Provide the (x, y) coordinate of the cell's center where the given text is located.  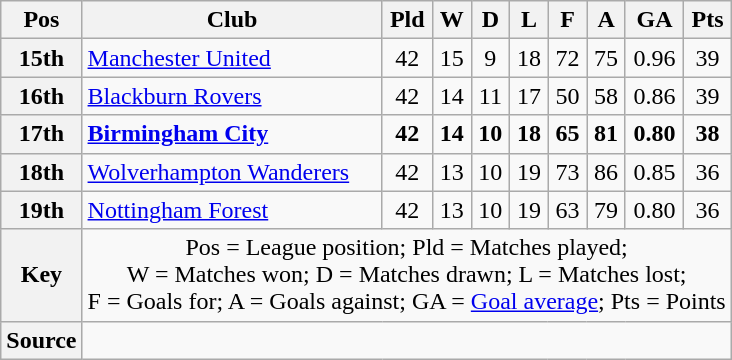
0.86 (654, 96)
75 (606, 58)
L (530, 20)
A (606, 20)
15 (452, 58)
F (568, 20)
0.85 (654, 172)
79 (606, 210)
17th (42, 134)
Pos (42, 20)
72 (568, 58)
Blackburn Rovers (232, 96)
65 (568, 134)
38 (708, 134)
17 (530, 96)
63 (568, 210)
Club (232, 20)
0.96 (654, 58)
50 (568, 96)
11 (490, 96)
73 (568, 172)
15th (42, 58)
Pts (708, 20)
18th (42, 172)
Manchester United (232, 58)
Pld (407, 20)
W (452, 20)
Birmingham City (232, 134)
19th (42, 210)
Wolverhampton Wanderers (232, 172)
86 (606, 172)
GA (654, 20)
Source (42, 340)
58 (606, 96)
16th (42, 96)
81 (606, 134)
Key (42, 275)
Nottingham Forest (232, 210)
D (490, 20)
9 (490, 58)
